Search for the cell housing the specified text and yield its (x, y) center coordinate. 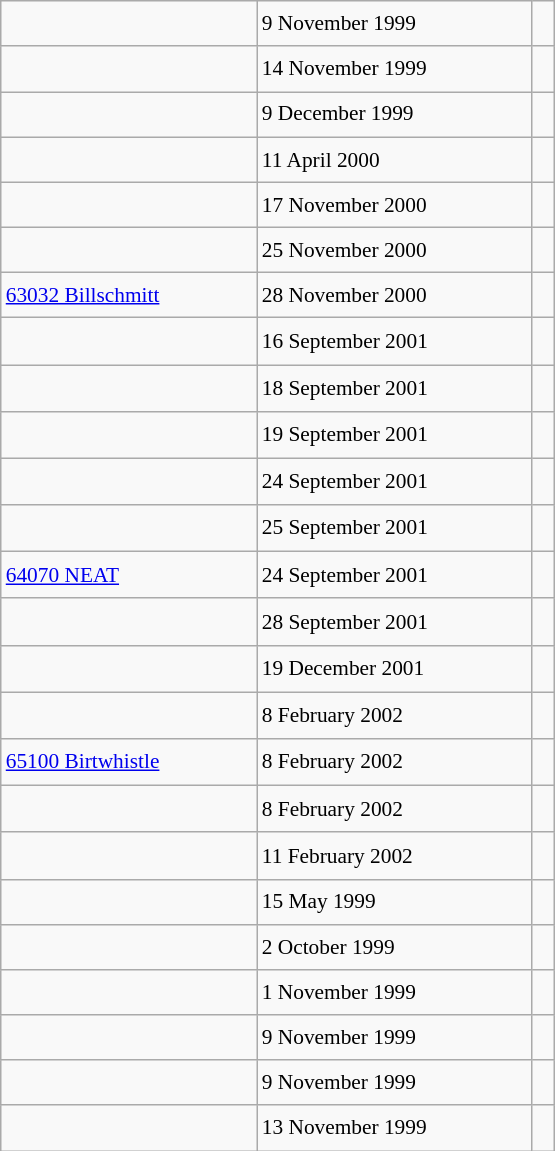
14 November 1999 (394, 68)
28 November 2000 (394, 296)
63032 Billschmitt (129, 296)
2 October 1999 (394, 946)
25 November 2000 (394, 250)
15 May 1999 (394, 902)
28 September 2001 (394, 622)
65100 Birtwhistle (129, 762)
17 November 2000 (394, 204)
19 September 2001 (394, 434)
19 December 2001 (394, 668)
11 February 2002 (394, 856)
25 September 2001 (394, 528)
1 November 1999 (394, 992)
64070 NEAT (129, 576)
9 December 1999 (394, 114)
11 April 2000 (394, 160)
13 November 1999 (394, 1128)
18 September 2001 (394, 388)
16 September 2001 (394, 342)
